Return (x, y) of the center of cell containing provided text 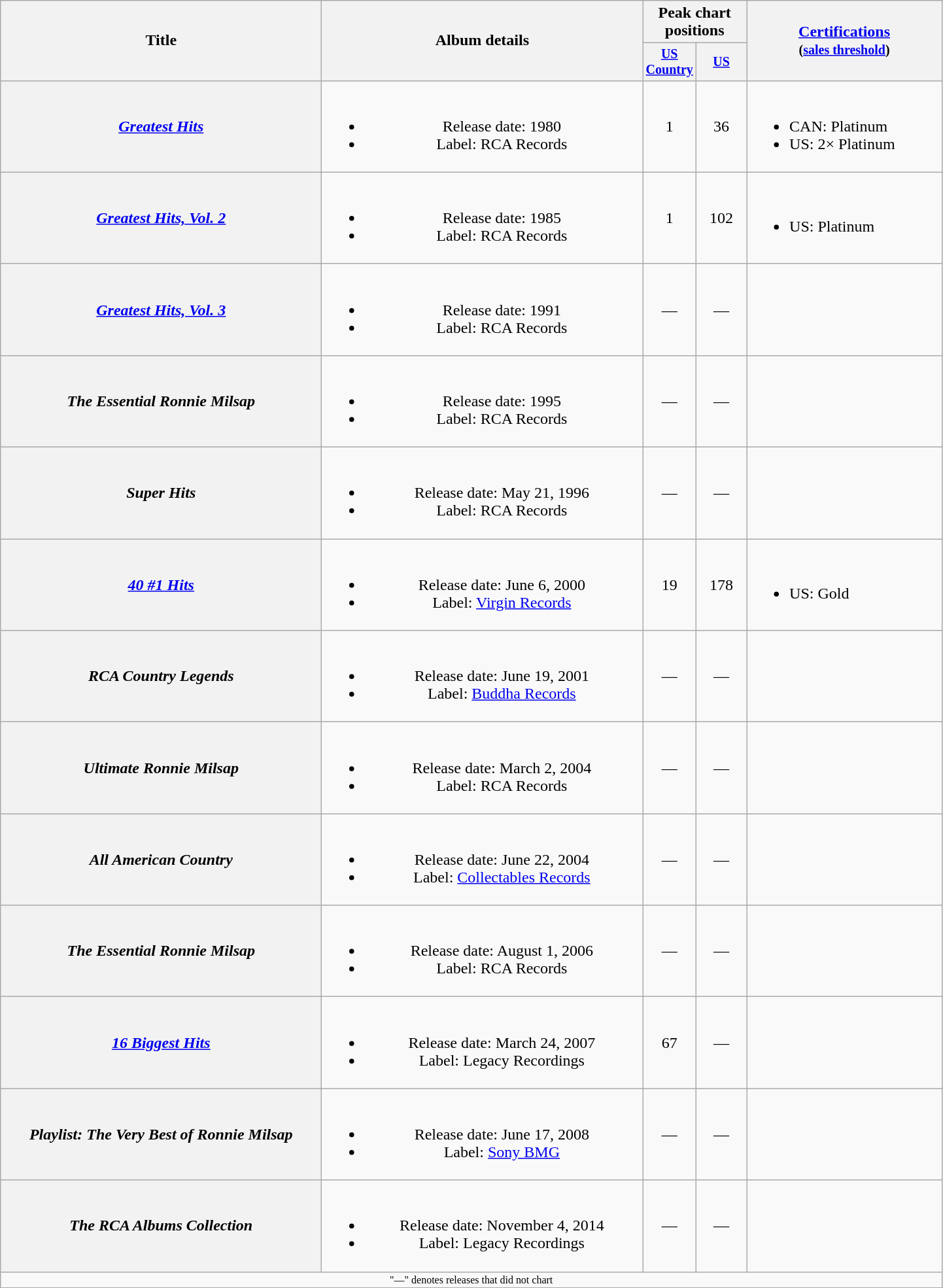
RCA Country Legends (161, 676)
Playlist: The Very Best of Ronnie Milsap (161, 1134)
Release date: June 17, 2008Label: Sony BMG (483, 1134)
Release date: June 6, 2000Label: Virgin Records (483, 585)
Release date: May 21, 1996Label: RCA Records (483, 493)
36 (722, 126)
Ultimate Ronnie Milsap (161, 768)
102 (722, 218)
The RCA Albums Collection (161, 1226)
67 (670, 1043)
Release date: 1985Label: RCA Records (483, 218)
US Country (670, 61)
Super Hits (161, 493)
US: Platinum (845, 218)
Release date: June 22, 2004Label: Collectables Records (483, 860)
Greatest Hits, Vol. 3 (161, 309)
Title (161, 41)
Release date: 1991Label: RCA Records (483, 309)
Release date: 1995Label: RCA Records (483, 401)
CAN: PlatinumUS: 2× Platinum (845, 126)
Release date: August 1, 2006Label: RCA Records (483, 951)
Album details (483, 41)
"—" denotes releases that did not chart (472, 1279)
US (722, 61)
Greatest Hits (161, 126)
Release date: June 19, 2001Label: Buddha Records (483, 676)
Release date: March 24, 2007Label: Legacy Recordings (483, 1043)
All American Country (161, 860)
19 (670, 585)
178 (722, 585)
US: Gold (845, 585)
Release date: 1980Label: RCA Records (483, 126)
Release date: March 2, 2004Label: RCA Records (483, 768)
40 #1 Hits (161, 585)
Release date: November 4, 2014Label: Legacy Recordings (483, 1226)
Certifications(sales threshold) (845, 41)
Peak chartpositions (694, 22)
16 Biggest Hits (161, 1043)
Greatest Hits, Vol. 2 (161, 218)
